Locate the cell with the specified text and output its (x, y) center coordinate. 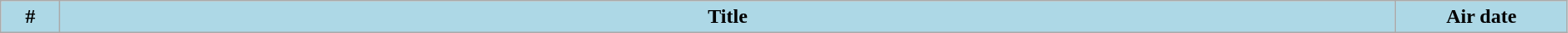
Title (728, 17)
Air date (1481, 17)
# (30, 17)
